Return (x, y) of the center of cell containing provided text 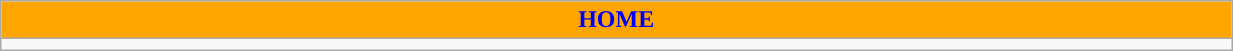
HOME (616, 20)
